Search for the cell housing the specified text and yield its [x, y] center coordinate. 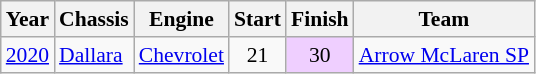
Team [444, 19]
Chevrolet [182, 55]
Arrow McLaren SP [444, 55]
30 [320, 55]
Engine [182, 19]
Start [258, 19]
Year [28, 19]
Chassis [94, 19]
2020 [28, 55]
Dallara [94, 55]
21 [258, 55]
Finish [320, 19]
